Find where the given text appears and provide that cell's center as (x, y) coordinate. 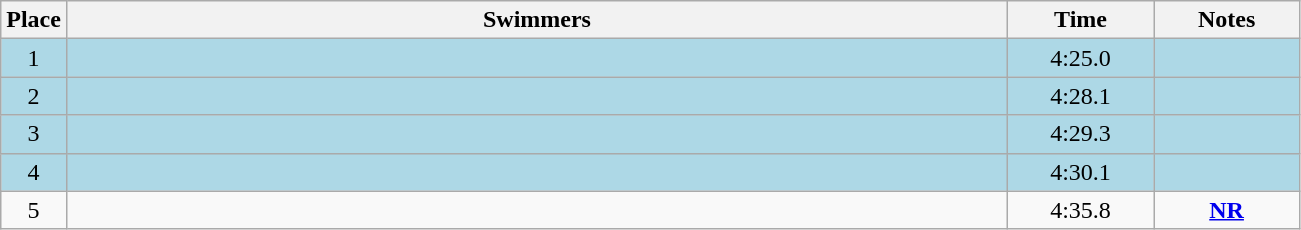
Time (1081, 20)
Swimmers (536, 20)
2 (34, 96)
4:30.1 (1081, 172)
Place (34, 20)
4:29.3 (1081, 134)
4:35.8 (1081, 210)
1 (34, 58)
5 (34, 210)
NR (1227, 210)
Notes (1227, 20)
4:28.1 (1081, 96)
4 (34, 172)
3 (34, 134)
4:25.0 (1081, 58)
